Search for the cell housing the specified text and yield its [X, Y] center coordinate. 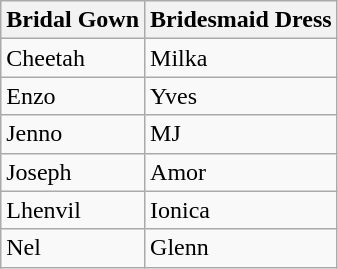
Bridal Gown [73, 20]
Ionica [242, 210]
Bridesmaid Dress [242, 20]
Milka [242, 58]
Glenn [242, 248]
Yves [242, 96]
Lhenvil [73, 210]
MJ [242, 134]
Joseph [73, 172]
Amor [242, 172]
Enzo [73, 96]
Cheetah [73, 58]
Nel [73, 248]
Jenno [73, 134]
